Extract the (x, y) coordinate from the center of the cell holding the provided text.  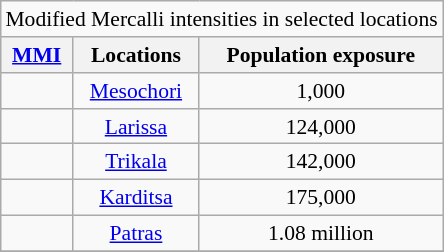
124,000 (321, 126)
MMI (36, 55)
Modified Mercalli intensities in selected locations (221, 19)
Karditsa (136, 197)
Locations (136, 55)
1,000 (321, 91)
Larissa (136, 126)
142,000 (321, 162)
Trikala (136, 162)
175,000 (321, 197)
Population exposure (321, 55)
1.08 million (321, 233)
Mesochori (136, 91)
Patras (136, 233)
